For the text-containing cell, return its midpoint in [X, Y] coordinate format. 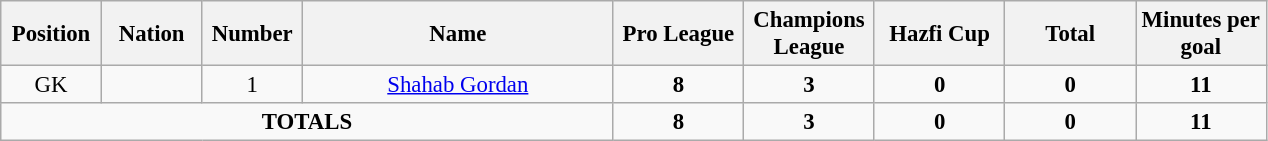
GK [52, 85]
Minutes per goal [1202, 34]
1 [252, 85]
Name [458, 34]
Hazfi Cup [940, 34]
Total [1070, 34]
Position [52, 34]
TOTALS [307, 122]
Number [252, 34]
Nation [152, 34]
Pro League [678, 34]
Shahab Gordan [458, 85]
Champions League [810, 34]
